Return [X, Y] of the center of cell containing provided text 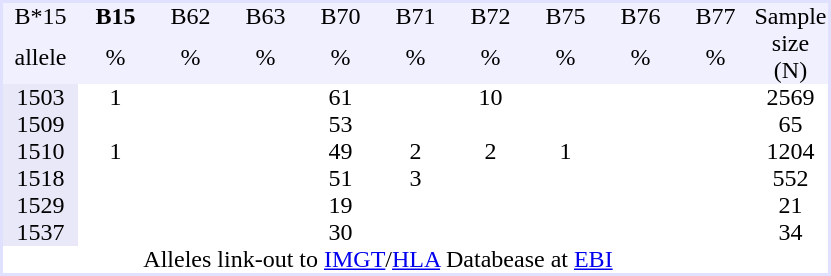
size (N) [790, 57]
30 [340, 232]
21 [790, 206]
B*15 [40, 16]
3 [416, 178]
allele [40, 57]
1537 [40, 232]
B72 [490, 16]
61 [340, 98]
34 [790, 232]
19 [340, 206]
B71 [416, 16]
B75 [566, 16]
1529 [40, 206]
53 [340, 124]
B63 [266, 16]
65 [790, 124]
Sample [790, 16]
Alleles link-out to IMGT/HLA Databease at EBI [378, 260]
1510 [40, 152]
1518 [40, 178]
B77 [716, 16]
B15 [116, 16]
10 [490, 98]
2569 [790, 98]
51 [340, 178]
B76 [640, 16]
552 [790, 178]
B62 [190, 16]
1503 [40, 98]
49 [340, 152]
1204 [790, 152]
B70 [340, 16]
1509 [40, 124]
